For the text-containing cell, return its midpoint in [x, y] coordinate format. 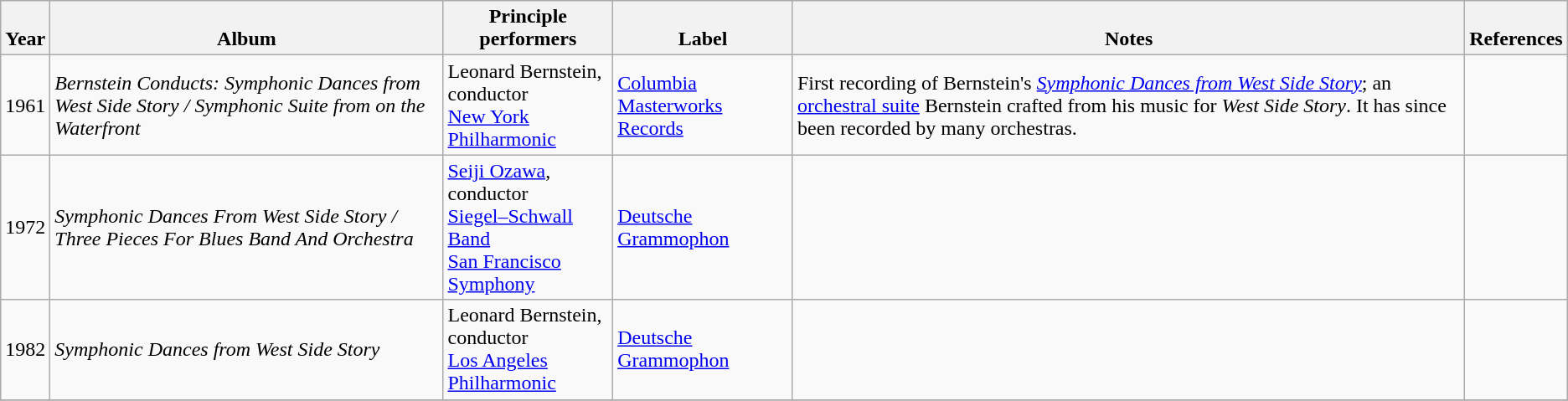
Symphonic Dances from West Side Story [246, 350]
References [1516, 28]
1961 [25, 105]
Columbia Masterworks Records [704, 105]
Seiji Ozawa, conductorSiegel–Schwall BandSan Francisco Symphony [528, 228]
Symphonic Dances From West Side Story / Three Pieces For Blues Band And Orchestra [246, 228]
1972 [25, 228]
Leonard Bernstein, conductorNew York Philharmonic [528, 105]
Album [246, 28]
Year [25, 28]
Bernstein Conducts: Symphonic Dances from West Side Story / Symphonic Suite from on the Waterfront [246, 105]
1982 [25, 350]
Notes [1128, 28]
Leonard Bernstein, conductorLos Angeles Philharmonic [528, 350]
Label [704, 28]
Principle performers [528, 28]
